From the cell containing the given text, extract its center point as (x, y) coordinate. 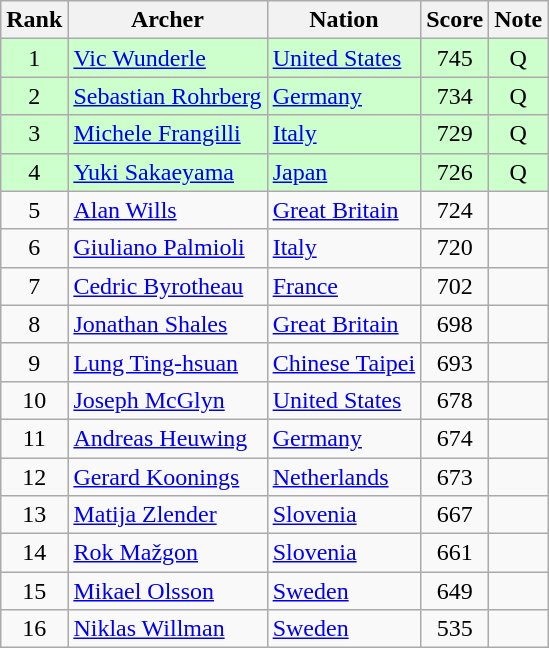
702 (455, 286)
Nation (344, 20)
Japan (344, 172)
724 (455, 210)
8 (34, 324)
Michele Frangilli (168, 134)
Andreas Heuwing (168, 438)
Score (455, 20)
Lung Ting-hsuan (168, 362)
9 (34, 362)
678 (455, 400)
Matija Zlender (168, 515)
734 (455, 96)
698 (455, 324)
Niklas Willman (168, 629)
667 (455, 515)
745 (455, 58)
11 (34, 438)
16 (34, 629)
Alan Wills (168, 210)
726 (455, 172)
Jonathan Shales (168, 324)
10 (34, 400)
2 (34, 96)
14 (34, 553)
Yuki Sakaeyama (168, 172)
693 (455, 362)
Netherlands (344, 477)
535 (455, 629)
5 (34, 210)
Mikael Olsson (168, 591)
4 (34, 172)
13 (34, 515)
Giuliano Palmioli (168, 248)
649 (455, 591)
France (344, 286)
Vic Wunderle (168, 58)
Cedric Byrotheau (168, 286)
6 (34, 248)
Sebastian Rohrberg (168, 96)
Rank (34, 20)
15 (34, 591)
12 (34, 477)
Gerard Koonings (168, 477)
674 (455, 438)
1 (34, 58)
Archer (168, 20)
7 (34, 286)
Rok Mažgon (168, 553)
3 (34, 134)
673 (455, 477)
Note (518, 20)
729 (455, 134)
661 (455, 553)
Chinese Taipei (344, 362)
720 (455, 248)
Joseph McGlyn (168, 400)
